Determine the (x, y) coordinate at the center of the cell enclosing the given text.  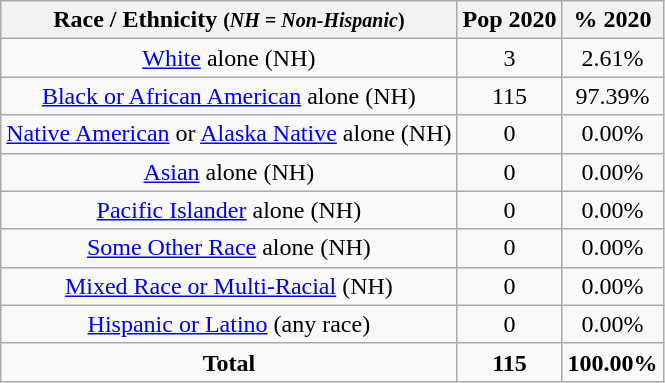
White alone (NH) (229, 58)
2.61% (612, 58)
Pacific Islander alone (NH) (229, 210)
Black or African American alone (NH) (229, 96)
Total (229, 362)
Some Other Race alone (NH) (229, 248)
Race / Ethnicity (NH = Non-Hispanic) (229, 20)
100.00% (612, 362)
Pop 2020 (510, 20)
Native American or Alaska Native alone (NH) (229, 134)
% 2020 (612, 20)
Asian alone (NH) (229, 172)
Mixed Race or Multi-Racial (NH) (229, 286)
3 (510, 58)
Hispanic or Latino (any race) (229, 324)
97.39% (612, 96)
